Locate the cell with the specified text and output its [x, y] center coordinate. 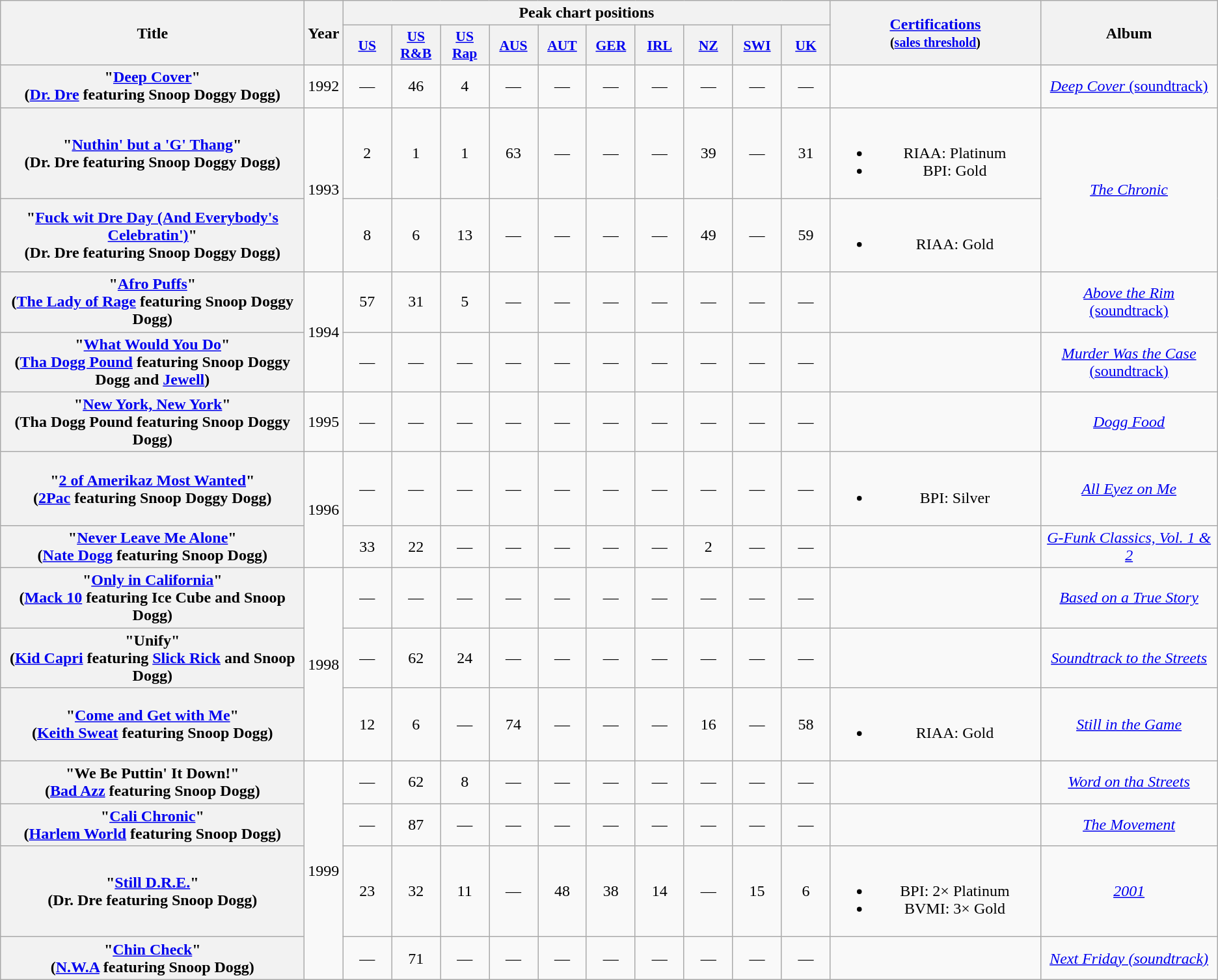
1993 [324, 190]
"Still D.R.E."(Dr. Dre featuring Snoop Dogg) [152, 892]
NZ [708, 46]
38 [610, 892]
The Chronic [1129, 190]
RIAA: PlatinumBPI: Gold [936, 153]
Certifications(sales threshold) [936, 33]
"Fuck wit Dre Day (And Everybody's Celebratin')"(Dr. Dre featuring Snoop Doggy Dogg) [152, 236]
1998 [324, 664]
G-Funk Classics, Vol. 1 & 2 [1129, 547]
4 [465, 86]
Deep Cover (soundtrack) [1129, 86]
46 [416, 86]
"Unify"(Kid Capri featuring Slick Rick and Snoop Dogg) [152, 657]
"Afro Puffs"(The Lady of Rage featuring Snoop Doggy Dogg) [152, 302]
12 [367, 725]
74 [514, 725]
2001 [1129, 892]
Album [1129, 33]
22 [416, 547]
Above the Rim (soundtrack) [1129, 302]
Dogg Food [1129, 422]
"Come and Get with Me"(Keith Sweat featuring Snoop Dogg) [152, 725]
39 [708, 153]
Peak chart positions [587, 13]
15 [757, 892]
Next Friday (soundtrack) [1129, 958]
59 [805, 236]
"We Be Puttin' It Down!"(Bad Azz featuring Snoop Dogg) [152, 782]
23 [367, 892]
49 [708, 236]
24 [465, 657]
Year [324, 33]
1996 [324, 510]
The Movement [1129, 825]
58 [805, 725]
11 [465, 892]
SWI [757, 46]
14 [660, 892]
Still in the Game [1129, 725]
32 [416, 892]
Title [152, 33]
"What Would You Do"(Tha Dogg Pound featuring Snoop Doggy Dogg and Jewell) [152, 362]
1999 [324, 871]
AUS [514, 46]
"Cali Chronic"(Harlem World featuring Snoop Dogg) [152, 825]
"Nuthin' but a 'G' Thang"(Dr. Dre featuring Snoop Doggy Dogg) [152, 153]
"Only in California"(Mack 10 featuring Ice Cube and Snoop Dogg) [152, 597]
GER [610, 46]
"New York, New York"(Tha Dogg Pound featuring Snoop Doggy Dogg) [152, 422]
57 [367, 302]
5 [465, 302]
USRap [465, 46]
BPI: 2× PlatinumBVMI: 3× Gold [936, 892]
71 [416, 958]
Soundtrack to the Streets [1129, 657]
16 [708, 725]
Based on a True Story [1129, 597]
63 [514, 153]
"Never Leave Me Alone"(Nate Dogg featuring Snoop Dogg) [152, 547]
1992 [324, 86]
33 [367, 547]
All Eyez on Me [1129, 488]
IRL [660, 46]
Word on tha Streets [1129, 782]
Murder Was the Case (soundtrack) [1129, 362]
UK [805, 46]
AUT [562, 46]
87 [416, 825]
48 [562, 892]
BPI: Silver [936, 488]
"Chin Check"(N.W.A featuring Snoop Dogg) [152, 958]
13 [465, 236]
USR&B [416, 46]
"Deep Cover"(Dr. Dre featuring Snoop Doggy Dogg) [152, 86]
1994 [324, 332]
US [367, 46]
1995 [324, 422]
"2 of Amerikaz Most Wanted"(2Pac featuring Snoop Doggy Dogg) [152, 488]
